Output the (x, y) coordinate of the center of the cell containing the given text.  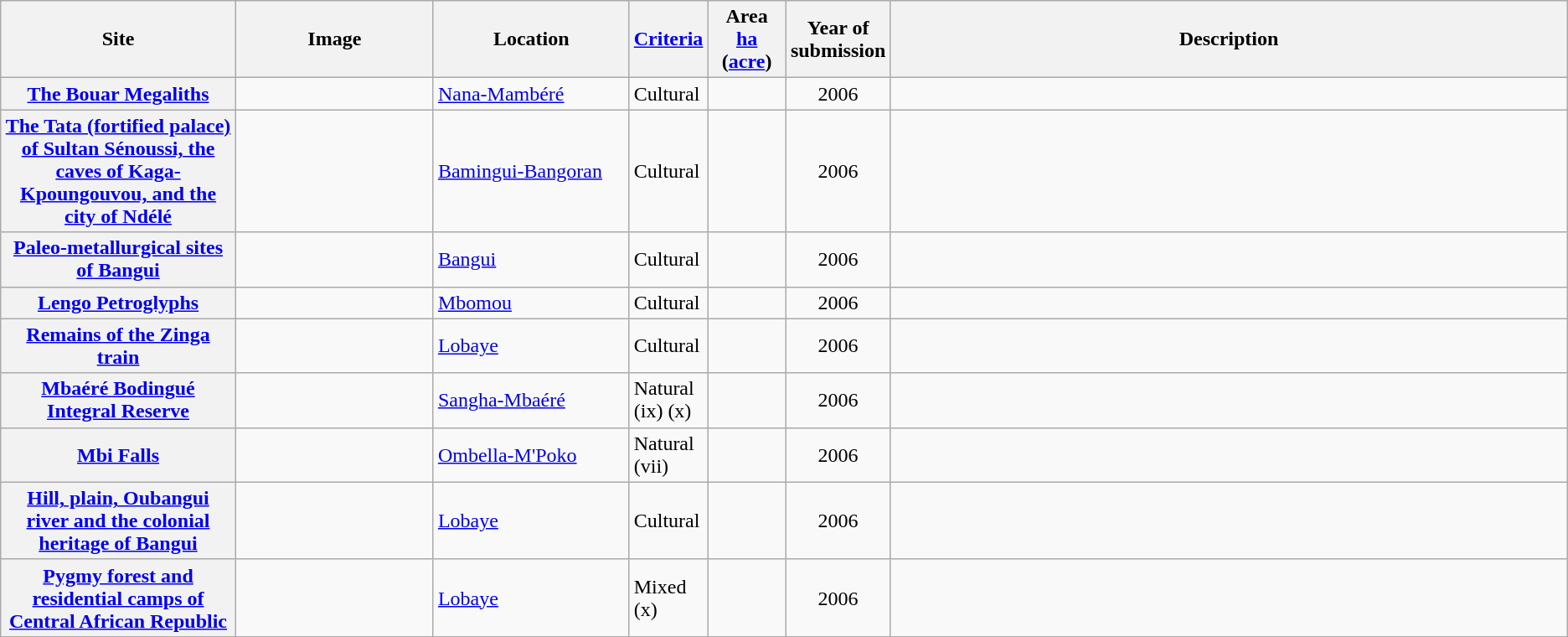
Site (119, 39)
Nana-Mambéré (531, 94)
The Tata (fortified palace) of Sultan Sénoussi, the caves of Kaga-Kpoungouvou, and the city of Ndélé (119, 171)
Lengo Petroglyphs (119, 303)
Natural (ix) (x) (668, 401)
Paleo-metallurgical sites of Bangui (119, 260)
Mbomou (531, 303)
Mbi Falls (119, 454)
Image (334, 39)
Pygmy forest and residential camps of Central African Republic (119, 598)
Description (1229, 39)
Natural (vii) (668, 454)
The Bouar Megaliths (119, 94)
Sangha-Mbaéré (531, 401)
Mbaéré Bodingué Integral Reserve (119, 401)
Bangui (531, 260)
Hill, plain, Oubangui river and the colonial heritage of Bangui (119, 520)
Location (531, 39)
Remains of the Zinga train (119, 345)
Criteria (668, 39)
Bamingui-Bangoran (531, 171)
Mixed (x) (668, 598)
Ombella-M'Poko (531, 454)
Areaha (acre) (747, 39)
Year of submission (838, 39)
